Output the [x, y] coordinate of the center of the cell containing the given text.  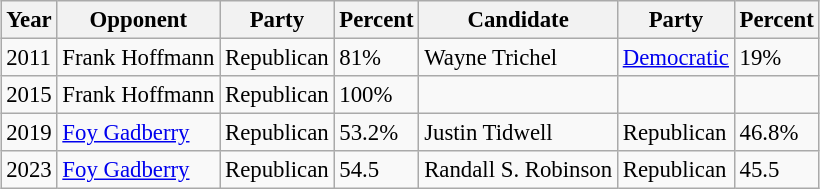
53.2% [376, 133]
45.5 [776, 170]
Justin Tidwell [518, 133]
19% [776, 57]
2023 [29, 170]
81% [376, 57]
2019 [29, 133]
46.8% [776, 133]
Wayne Trichel [518, 57]
2015 [29, 95]
Randall S. Robinson [518, 170]
Opponent [138, 20]
100% [376, 95]
Year [29, 20]
Democratic [676, 57]
Candidate [518, 20]
2011 [29, 57]
54.5 [376, 170]
